Return [x, y] of the center of cell containing provided text 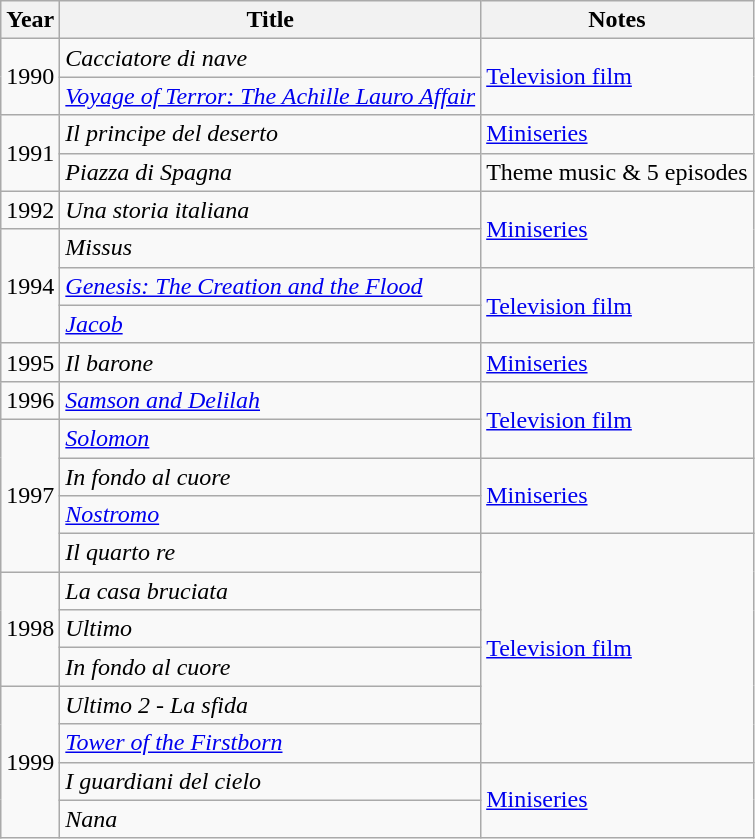
Cacciatore di nave [270, 58]
1998 [30, 629]
Notes [617, 20]
1999 [30, 762]
Tower of the Firstborn [270, 743]
Il quarto re [270, 553]
1992 [30, 210]
Title [270, 20]
1997 [30, 495]
Solomon [270, 438]
Nostromo [270, 515]
1994 [30, 286]
Samson and Delilah [270, 400]
Year [30, 20]
Nana [270, 819]
Una storia italiana [270, 210]
Piazza di Spagna [270, 172]
Jacob [270, 324]
1991 [30, 153]
1995 [30, 362]
Theme music & 5 episodes [617, 172]
I guardiani del cielo [270, 781]
Genesis: The Creation and the Flood [270, 286]
Voyage of Terror: The Achille Lauro Affair [270, 96]
Il barone [270, 362]
1996 [30, 400]
Ultimo 2 - La sfida [270, 705]
Ultimo [270, 629]
Il principe del deserto [270, 134]
1990 [30, 77]
La casa bruciata [270, 591]
Missus [270, 248]
